Find where the given text appears and provide that cell's center as (x, y) coordinate. 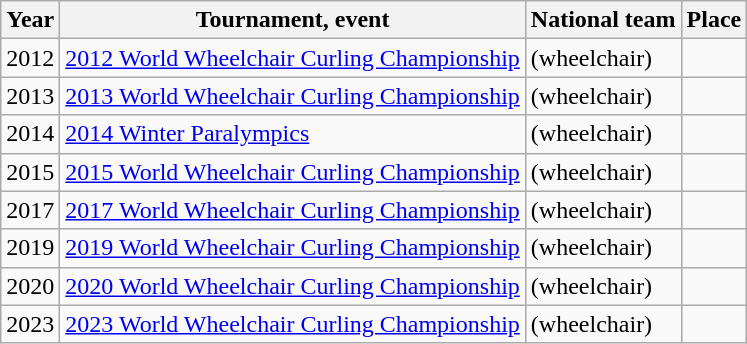
2012 (30, 58)
2020 World Wheelchair Curling Championship (293, 286)
2019 (30, 248)
Tournament, event (293, 20)
2017 (30, 210)
2017 World Wheelchair Curling Championship (293, 210)
Place (714, 20)
National team (603, 20)
2012 World Wheelchair Curling Championship (293, 58)
2014 (30, 134)
2013 World Wheelchair Curling Championship (293, 96)
Year (30, 20)
2014 Winter Paralympics (293, 134)
2015 World Wheelchair Curling Championship (293, 172)
2023 (30, 324)
2015 (30, 172)
2019 World Wheelchair Curling Championship (293, 248)
2023 World Wheelchair Curling Championship (293, 324)
2020 (30, 286)
2013 (30, 96)
